For the text-containing cell, return its midpoint in (x, y) coordinate format. 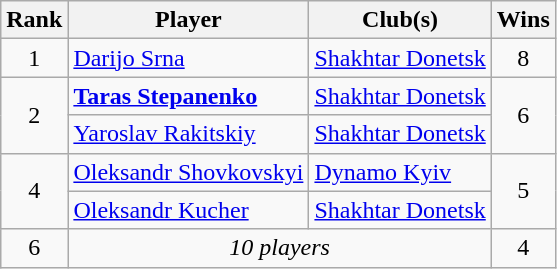
Dynamo Kyiv (400, 172)
2 (34, 115)
Club(s) (400, 20)
1 (34, 58)
Oleksandr Shovkovskyi (188, 172)
Oleksandr Kucher (188, 210)
Darijo Srna (188, 58)
Player (188, 20)
Taras Stepanenko (188, 96)
Yaroslav Rakitskiy (188, 134)
Rank (34, 20)
8 (523, 58)
10 players (280, 248)
5 (523, 191)
Wins (523, 20)
